For the text-containing cell, return its midpoint in [X, Y] coordinate format. 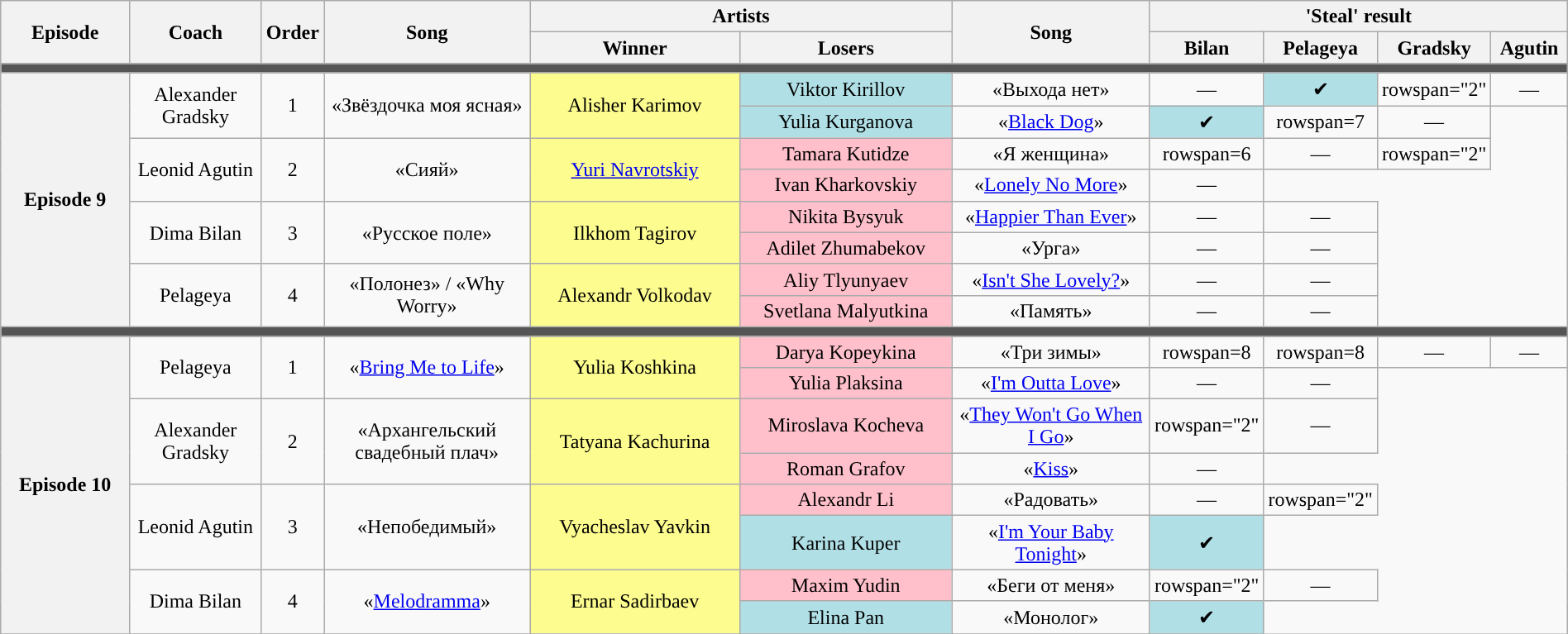
«Полонез» / «Why Worry» [427, 295]
Tatyana Kachurina [635, 441]
Tamara Kutidze [845, 154]
Gradsky [1434, 48]
«Звёздочка моя ясная» [427, 106]
Yulia Koshkina [635, 367]
Order [293, 32]
Alexandr Volkodav [635, 295]
Darya Kopeykina [845, 351]
«Беги от меня» [1050, 585]
Karina Kuper [845, 542]
Alexandr Li [845, 500]
Agutin [1529, 48]
«Урга» [1050, 248]
Artists [741, 17]
Episode 9 [65, 200]
Svetlana Malyutkina [845, 311]
«Melodramma» [427, 602]
Coach [195, 32]
Yuri Navrotskiy [635, 169]
«Isn't She Lovely?» [1050, 279]
Winner [635, 48]
Yulia Plaksina [845, 384]
Nikita Bysyuk [845, 217]
«I'm Your Baby Tonight» [1050, 542]
Episode 10 [65, 484]
Vyacheslav Yavkin [635, 527]
Ivan Kharkovskiy [845, 185]
«Память» [1050, 311]
Aliy Tlyunyaev [845, 279]
Losers [845, 48]
Ilkhom Tagirov [635, 232]
«Сияй» [427, 169]
rowspan=6 [1207, 154]
«Монолог» [1050, 617]
Alisher Karimov [635, 106]
«Непобедимый» [427, 527]
«Black Dog» [1050, 122]
«Happier Than Ever» [1050, 217]
«Kiss» [1050, 469]
«Выхода нет» [1050, 89]
«Три зимы» [1050, 351]
Ernar Sadirbaev [635, 602]
rowspan=7 [1321, 122]
«Я женщина» [1050, 154]
«They Won't Go When I Go» [1050, 427]
«Радовать» [1050, 500]
«Русское поле» [427, 232]
«Lonely No More» [1050, 185]
Yulia Kurganova [845, 122]
Bilan [1207, 48]
Viktor Kirillov [845, 89]
'Steal' result [1358, 17]
«Bring Me to Life» [427, 367]
«I'm Outta Love» [1050, 384]
Roman Grafov [845, 469]
Episode [65, 32]
Miroslava Kocheva [845, 427]
«Архангельский свадебный плач» [427, 441]
Maxim Yudin [845, 585]
Adilet Zhumabekov [845, 248]
Elina Pan [845, 617]
